Search for the cell housing the specified text and yield its [X, Y] center coordinate. 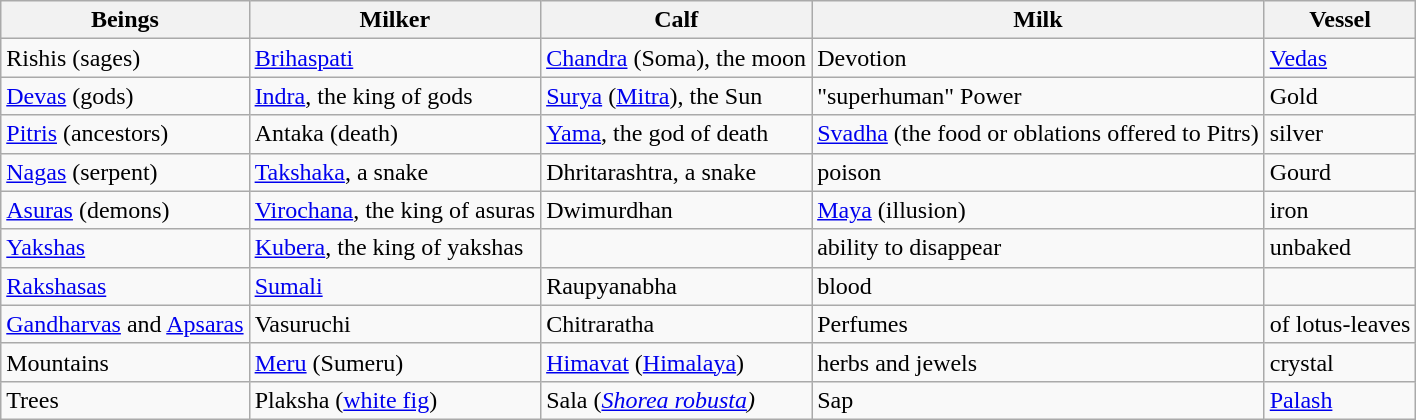
silver [1340, 134]
Gandharvas and Apsaras [125, 324]
Vessel [1340, 20]
unbaked [1340, 248]
Rishis (sages) [125, 58]
Chitraratha [676, 324]
ability to disappear [1038, 248]
Beings [125, 20]
herbs and jewels [1038, 362]
Meru (Sumeru) [395, 362]
Antaka (death) [395, 134]
Nagas (serpent) [125, 172]
Sap [1038, 400]
Milk [1038, 20]
Trees [125, 400]
of lotus-leaves [1340, 324]
blood [1038, 286]
Gold [1340, 96]
Indra, the king of gods [395, 96]
crystal [1340, 362]
Dwimurdhan [676, 210]
Vedas [1340, 58]
Asuras (demons) [125, 210]
Maya (illusion) [1038, 210]
Virochana, the king of asuras [395, 210]
Mountains [125, 362]
Calf [676, 20]
"superhuman" Power [1038, 96]
Himavat (Himalaya) [676, 362]
Milker [395, 20]
Plaksha (white fig) [395, 400]
Yama, the god of death [676, 134]
Devotion [1038, 58]
Surya (Mitra), the Sun [676, 96]
Raupyanabha [676, 286]
poison [1038, 172]
iron [1340, 210]
Palash [1340, 400]
Chandra (Soma), the moon [676, 58]
Gourd [1340, 172]
Dhritarashtra, a snake [676, 172]
Rakshasas [125, 286]
Perfumes [1038, 324]
Brihaspati [395, 58]
Kubera, the king of yakshas [395, 248]
Sala (Shorea robusta) [676, 400]
Vasuruchi [395, 324]
Devas (gods) [125, 96]
Svadha (the food or oblations offered to Pitrs) [1038, 134]
Sumali [395, 286]
Yakshas [125, 248]
Pitris (ancestors) [125, 134]
Takshaka, a snake [395, 172]
